Provide the (x, y) coordinate of the cell's center where the given text is located.  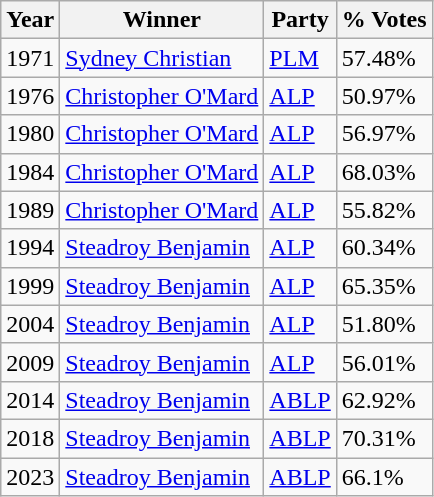
Year (30, 20)
56.01% (384, 362)
50.97% (384, 96)
60.34% (384, 248)
70.31% (384, 438)
2018 (30, 438)
1989 (30, 210)
2009 (30, 362)
1980 (30, 134)
PLM (300, 58)
Sydney Christian (162, 58)
51.80% (384, 324)
62.92% (384, 400)
65.35% (384, 286)
1971 (30, 58)
2023 (30, 477)
2004 (30, 324)
68.03% (384, 172)
Winner (162, 20)
2014 (30, 400)
1976 (30, 96)
1984 (30, 172)
% Votes (384, 20)
55.82% (384, 210)
56.97% (384, 134)
1999 (30, 286)
57.48% (384, 58)
66.1% (384, 477)
Party (300, 20)
1994 (30, 248)
